Output the [X, Y] coordinate of the center of the cell containing the given text.  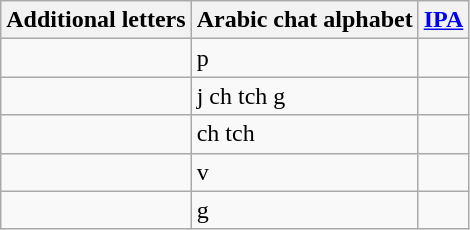
v [304, 172]
p [304, 58]
ch tch [304, 134]
g [304, 210]
IPA [444, 20]
Additional letters [96, 20]
j ch tch g [304, 96]
Arabic chat alphabet [304, 20]
